Locate the cell with the specified text and output its (x, y) center coordinate. 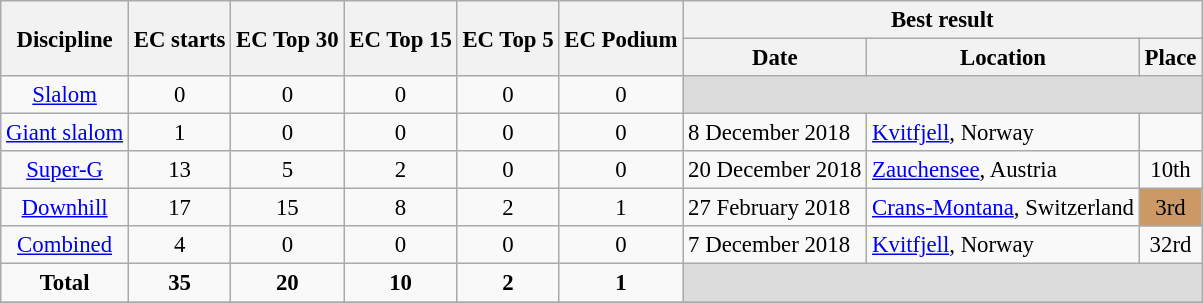
Best result (942, 20)
Combined (65, 245)
EC Top 30 (288, 38)
Discipline (65, 38)
15 (288, 208)
35 (179, 283)
Place (1170, 58)
20 December 2018 (775, 170)
Downhill (65, 208)
Total (65, 283)
8 December 2018 (775, 133)
Super-G (65, 170)
10th (1170, 170)
Zauchensee, Austria (1004, 170)
7 December 2018 (775, 245)
5 (288, 170)
8 (400, 208)
EC Top 15 (400, 38)
Giant slalom (65, 133)
EC Podium (621, 38)
EC starts (179, 38)
13 (179, 170)
4 (179, 245)
Slalom (65, 95)
Date (775, 58)
27 February 2018 (775, 208)
EC Top 5 (508, 38)
32rd (1170, 245)
17 (179, 208)
3rd (1170, 208)
Location (1004, 58)
Crans-Montana, Switzerland (1004, 208)
10 (400, 283)
20 (288, 283)
